Provide the (x, y) coordinate of the cell's center where the given text is located.  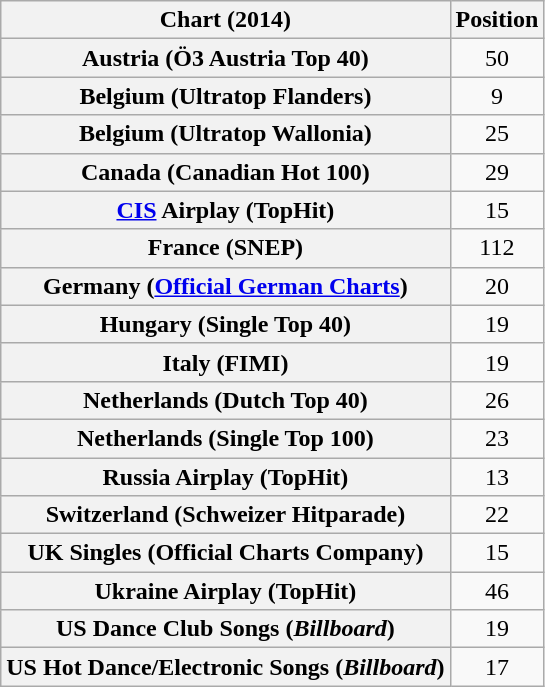
Belgium (Ultratop Flanders) (226, 96)
Netherlands (Single Top 100) (226, 438)
29 (497, 172)
France (SNEP) (226, 248)
Position (497, 20)
Ukraine Airplay (TopHit) (226, 591)
US Dance Club Songs (Billboard) (226, 629)
Italy (FIMI) (226, 362)
Chart (2014) (226, 20)
46 (497, 591)
US Hot Dance/Electronic Songs (Billboard) (226, 667)
Germany (Official German Charts) (226, 286)
Russia Airplay (TopHit) (226, 477)
26 (497, 400)
Switzerland (Schweizer Hitparade) (226, 515)
Netherlands (Dutch Top 40) (226, 400)
13 (497, 477)
Belgium (Ultratop Wallonia) (226, 134)
23 (497, 438)
UK Singles (Official Charts Company) (226, 553)
Hungary (Single Top 40) (226, 324)
50 (497, 58)
Austria (Ö3 Austria Top 40) (226, 58)
20 (497, 286)
9 (497, 96)
25 (497, 134)
Canada (Canadian Hot 100) (226, 172)
22 (497, 515)
CIS Airplay (TopHit) (226, 210)
17 (497, 667)
112 (497, 248)
